Find where the given text appears and provide that cell's center as [X, Y] coordinate. 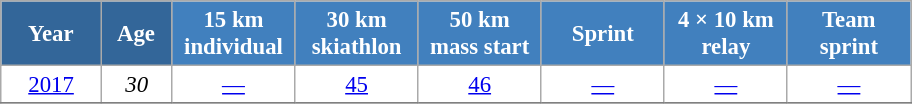
45 [356, 85]
4 × 10 km relay [726, 34]
30 [136, 85]
46 [480, 85]
Year [52, 34]
2017 [52, 85]
15 km individual [234, 34]
Team sprint [848, 34]
Sprint [602, 34]
Age [136, 34]
30 km skiathlon [356, 34]
50 km mass start [480, 34]
